Return [X, Y] of the center of cell containing provided text 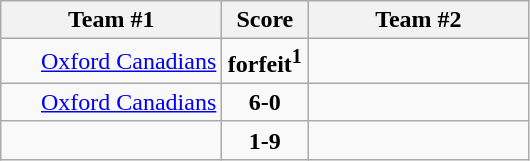
forfeit1 [265, 62]
Team #2 [418, 20]
Team #1 [112, 20]
Score [265, 20]
6-0 [265, 102]
1-9 [265, 140]
